Find where the given text appears and provide that cell's center as [X, Y] coordinate. 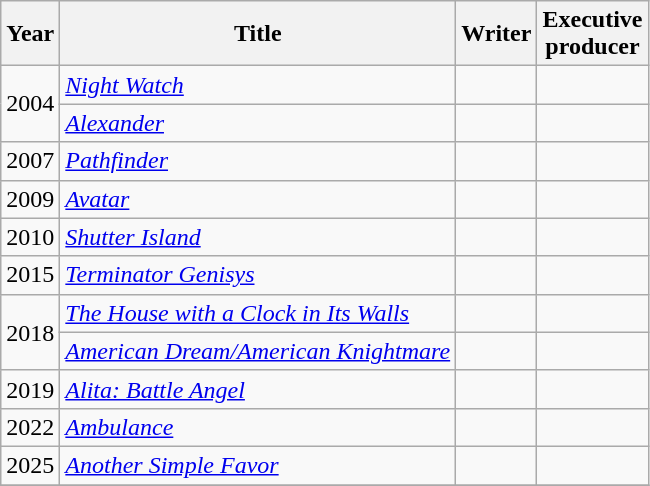
Alita: Battle Angel [258, 389]
The House with a Clock in Its Walls [258, 313]
Another Simple Favor [258, 465]
2015 [30, 275]
Year [30, 34]
2019 [30, 389]
Terminator Genisys [258, 275]
Shutter Island [258, 237]
2007 [30, 161]
Night Watch [258, 85]
2022 [30, 427]
Ambulance [258, 427]
2010 [30, 237]
2018 [30, 332]
Executiveproducer [592, 34]
Writer [496, 34]
Avatar [258, 199]
2025 [30, 465]
Title [258, 34]
Pathfinder [258, 161]
2009 [30, 199]
2004 [30, 104]
American Dream/American Knightmare [258, 351]
Alexander [258, 123]
